Determine the (X, Y) coordinate at the center of the cell enclosing the given text.  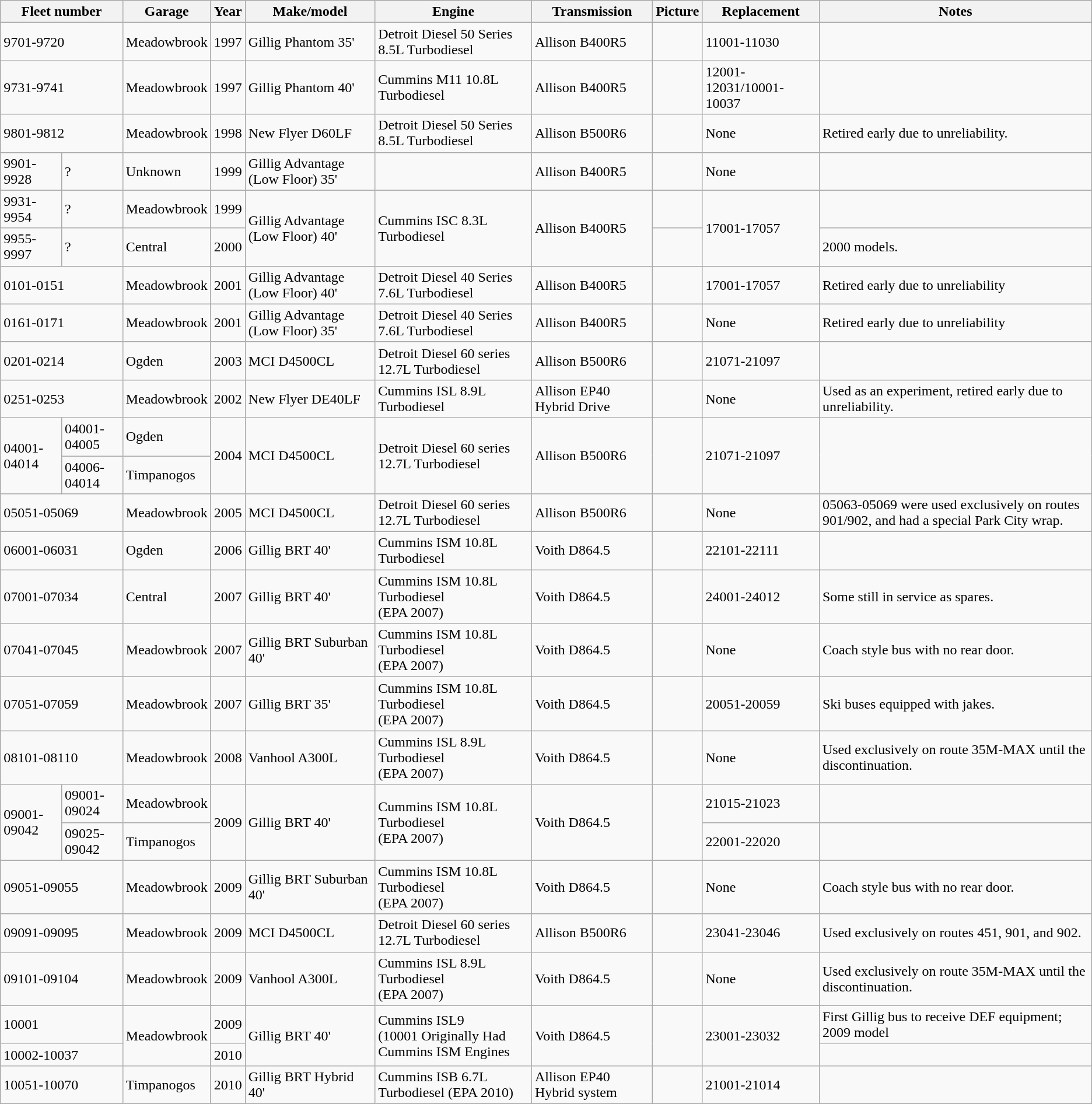
10051-10070 (62, 1085)
Cummins ISL9(10001 Originally Had Cummins ISM Engines (454, 1036)
Year (228, 12)
23001-23032 (761, 1036)
09101-09104 (62, 979)
09025-09042 (92, 841)
0101-0151 (62, 285)
04001-04005 (92, 436)
9701-9720 (62, 42)
0161-0171 (62, 323)
Gillig Phantom 40' (310, 87)
10002-10037 (62, 1054)
22101-22111 (761, 551)
2008 (228, 758)
Picture (678, 12)
09001-09042 (32, 822)
Garage (167, 12)
09051-09055 (62, 887)
Some still in service as spares. (956, 597)
0251-0253 (62, 399)
21001-21014 (761, 1085)
Gillig BRT 35' (310, 704)
04006-04014 (92, 475)
20051-20059 (761, 704)
Gillig Phantom 35' (310, 42)
09091-09095 (62, 933)
Replacement (761, 12)
Allison EP40 Hybrid Drive (591, 399)
Gillig BRT Hybrid 40' (310, 1085)
04001-04014 (32, 455)
21015-21023 (761, 804)
Cummins ISB 6.7L Turbodiesel (EPA 2010) (454, 1085)
New Flyer D60LF (310, 133)
First Gillig bus to receive DEF equipment; 2009 model (956, 1024)
07041-07045 (62, 650)
Cummins ISC 8.3L Turbodiesel (454, 228)
05051-05069 (62, 513)
11001-11030 (761, 42)
Ski buses equipped with jakes. (956, 704)
Cummins ISL 8.9L Turbodiesel (454, 399)
9801-9812 (62, 133)
Used exclusively on routes 451, 901, and 902. (956, 933)
2000 (228, 247)
Retired early due to unreliability. (956, 133)
23041-23046 (761, 933)
Cummins ISM 10.8L Turbodiesel (454, 551)
22001-22020 (761, 841)
Allison EP40 Hybrid system (591, 1085)
2004 (228, 455)
24001-24012 (761, 597)
1998 (228, 133)
08101-08110 (62, 758)
Notes (956, 12)
07001-07034 (62, 597)
9731-9741 (62, 87)
09001-09024 (92, 804)
12001-12031/10001-10037 (761, 87)
0201-0214 (62, 360)
Cummins M11 10.8L Turbodiesel (454, 87)
9901-9928 (32, 171)
9955-9997 (32, 247)
05063-05069 were used exclusively on routes 901/902, and had a special Park City wrap. (956, 513)
2000 models. (956, 247)
Unknown (167, 171)
Fleet number (62, 12)
New Flyer DE40LF (310, 399)
2006 (228, 551)
Transmission (591, 12)
2003 (228, 360)
06001-06031 (62, 551)
2002 (228, 399)
9931-9954 (32, 209)
2005 (228, 513)
Engine (454, 12)
07051-07059 (62, 704)
10001 (62, 1024)
Make/model (310, 12)
Used as an experiment, retired early due to unreliability. (956, 399)
